Determine the (x, y) coordinate at the center of the cell enclosing the given text.  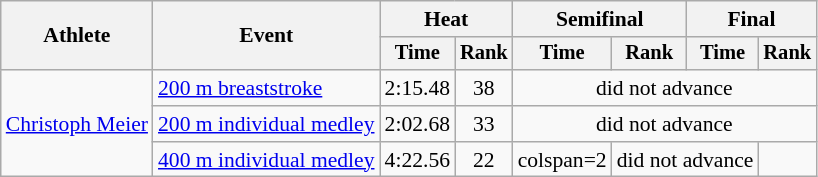
200 m breaststroke (266, 88)
Heat (446, 19)
2:15.48 (418, 88)
33 (484, 124)
Event (266, 36)
38 (484, 88)
200 m individual medley (266, 124)
Christoph Meier (77, 124)
Semifinal (600, 19)
2:02.68 (418, 124)
Final (752, 19)
Athlete (77, 36)
